Locate the cell with the specified text and output its [x, y] center coordinate. 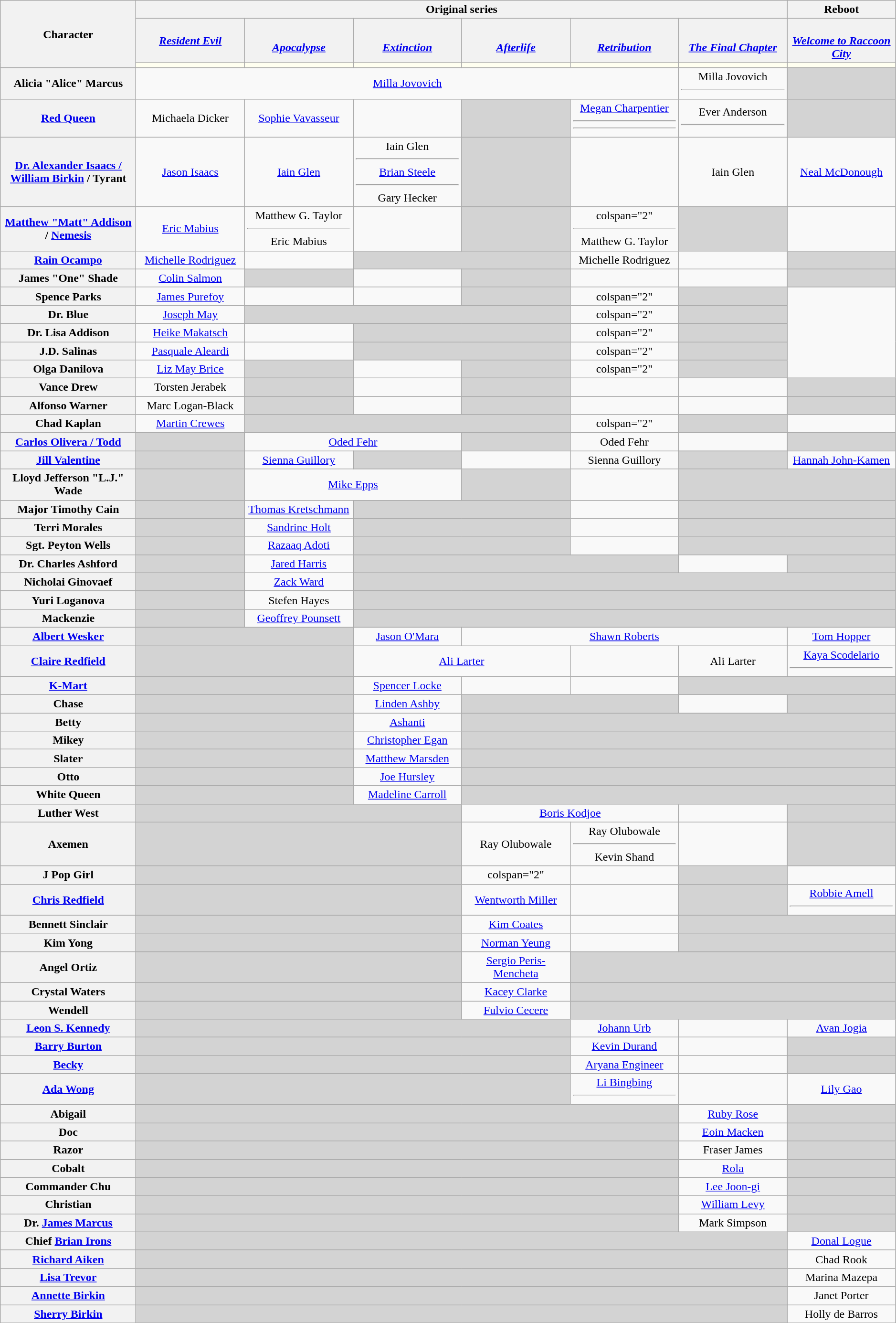
Richard Aiken [68, 1259]
The Final Chapter [733, 41]
Chris Redfield [68, 900]
Welcome to Raccoon City [841, 41]
Crystal Waters [68, 992]
Avan Jogia [841, 1028]
Ruby Rose [733, 1114]
Ray Olubowale [516, 844]
Dr. James Marcus [68, 1223]
Dr. Blue [68, 314]
Neal McDonough [841, 172]
Donal Logue [841, 1241]
Martin Crewes [190, 424]
Lisa Trevor [68, 1277]
Red Queen [68, 118]
Annette Birkin [68, 1295]
Wendell [68, 1010]
Vance Drew [68, 387]
Axemen [68, 844]
Mark Simpson [733, 1223]
Kaya Scodelario [841, 661]
William Levy [733, 1205]
Lily Gao [841, 1089]
Marina Mazepa [841, 1277]
Norman Yeung [516, 942]
Li Bingbing [624, 1089]
Becky [68, 1065]
Pasquale Aleardi [190, 351]
Barry Burton [68, 1046]
Carlos Olivera / Todd [68, 442]
Commander Chu [68, 1186]
Fulvio Cecere [516, 1010]
Kim Yong [68, 942]
Terri Morales [68, 527]
Heike Makatsch [190, 332]
Chad Rook [841, 1259]
Razaaq Adoti [299, 545]
Dr. Lisa Addison [68, 332]
Angel Ortiz [68, 967]
Alfonso Warner [68, 405]
Original series [462, 10]
Joe Hursley [408, 777]
Cobalt [68, 1168]
Lee Joon-gi [733, 1186]
Matthew Marsden [408, 758]
Sophie Vavasseur [299, 118]
James "One" Shade [68, 278]
Thomas Kretschmann [299, 509]
Dr. Charles Ashford [68, 564]
Alicia "Alice" Marcus [68, 83]
Olga Danilova [68, 369]
Christian [68, 1205]
Rain Ocampo [68, 260]
Bennett Sinclair [68, 924]
Ashanti [408, 722]
Otto [68, 777]
Sandrine Holt [299, 527]
Torsten Jerabek [190, 387]
Chad Kaplan [68, 424]
Michaela Dicker [190, 118]
Ada Wong [68, 1089]
Razor [68, 1150]
James Purefoy [190, 296]
Reboot [841, 10]
Nicholai Ginovaef [68, 582]
Wentworth Miller [516, 900]
Matthew G. Taylor Eric Mabius [299, 229]
Shawn Roberts [624, 636]
Sherry Birkin [68, 1314]
Joseph May [190, 314]
colspan="2" Matthew G. Taylor [624, 229]
Abigail [68, 1114]
Afterlife [516, 41]
Aryana Engineer [624, 1065]
Sergio Peris-Mencheta [516, 967]
J.D. Salinas [68, 351]
Mackenzie [68, 618]
Janet Porter [841, 1295]
Eric Mabius [190, 229]
Iain GlenBrian SteeleGary Hecker [408, 172]
Tom Hopper [841, 636]
Mikey [68, 740]
Geoffrey Pounsett [299, 618]
Liz May Brice [190, 369]
Jason Isaacs [190, 172]
Ray OlubowaleKevin Shand [624, 844]
Linden Ashby [408, 704]
Leon S. Kennedy [68, 1028]
Apocalypse [299, 41]
Boris Kodjoe [570, 813]
Dr. Alexander Isaacs / William Birkin / Tyrant [68, 172]
Ever Anderson [733, 118]
Kevin Durand [624, 1046]
Major Timothy Cain [68, 509]
Mike Epps [353, 484]
Kim Coates [516, 924]
Jared Harris [299, 564]
Spencer Locke [408, 686]
Character [68, 34]
Jill Valentine [68, 460]
Jason O'Mara [408, 636]
Madeline Carroll [408, 795]
White Queen [68, 795]
Holly de Barros [841, 1314]
Albert Wesker [68, 636]
Colin Salmon [190, 278]
Chief Brian Irons [68, 1241]
Extinction [408, 41]
Sgt. Peyton Wells [68, 545]
Retribution [624, 41]
Fraser James [733, 1150]
Zack Ward [299, 582]
Megan Charpentier [624, 118]
Stefen Hayes [299, 600]
Matthew "Matt" Addison / Nemesis [68, 229]
Chase [68, 704]
Eoin Macken [733, 1132]
Claire Redfield [68, 661]
K-Mart [68, 686]
Kacey Clarke [516, 992]
Yuri Loganova [68, 600]
Rola [733, 1168]
Resident Evil [190, 41]
Doc [68, 1132]
Spence Parks [68, 296]
Robbie Amell [841, 900]
Hannah John-Kamen [841, 460]
Luther West [68, 813]
Lloyd Jefferson "L.J." Wade [68, 484]
Johann Urb [624, 1028]
J Pop Girl [68, 875]
Slater [68, 758]
Marc Logan-Black [190, 405]
Betty [68, 722]
Christopher Egan [408, 740]
